Identify which cell holds the provided text, then report its (X, Y) central coordinate. 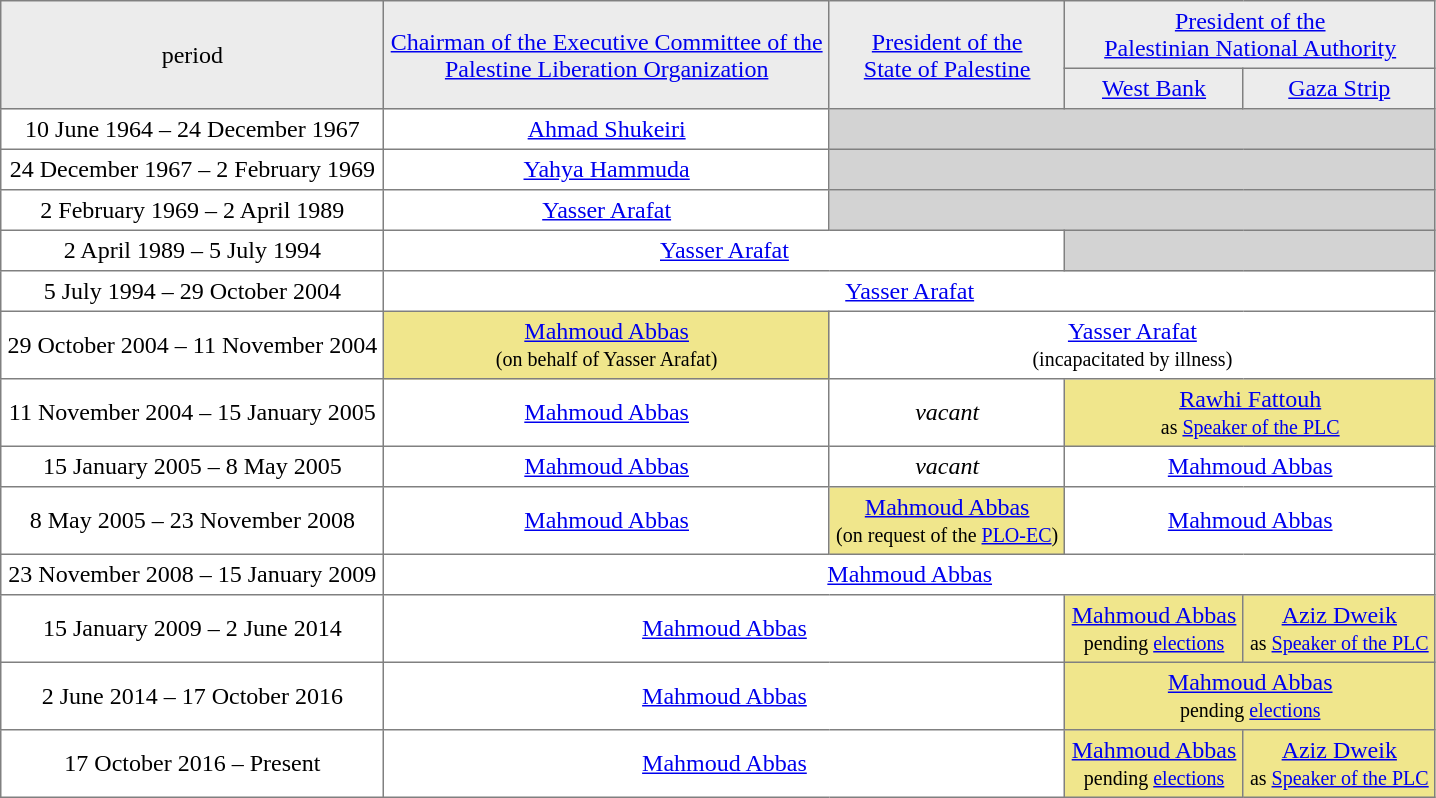
2 April 1989 – 5 July 1994 (192, 250)
2 February 1969 – 2 April 1989 (192, 210)
2 June 2014 – 17 October 2016 (192, 696)
8 May 2005 – 23 November 2008 (192, 521)
period (192, 55)
15 January 2005 – 8 May 2005 (192, 466)
Ahmad Shukeiri (606, 129)
11 November 2004 – 15 January 2005 (192, 413)
Yahya Hammuda (606, 169)
President of theState of Palestine (947, 55)
Mahmoud Abbas(on request of the PLO-EC) (947, 521)
5 July 1994 – 29 October 2004 (192, 291)
President of thePalestinian National Authority (1250, 35)
Rawhi Fattouhas Speaker of the PLC (1250, 413)
Gaza Strip (1339, 88)
29 October 2004 – 11 November 2004 (192, 345)
24 December 1967 – 2 February 1969 (192, 169)
Yasser Arafat(incapacitated by illness) (1132, 345)
10 June 1964 – 24 December 1967 (192, 129)
17 October 2016 – Present (192, 764)
23 November 2008 – 15 January 2009 (192, 574)
15 January 2009 – 2 June 2014 (192, 629)
Mahmoud Abbas(on behalf of Yasser Arafat) (606, 345)
Chairman of the Executive Committee of thePalestine Liberation Organization (606, 55)
West Bank (1154, 88)
